From the cell containing the given text, extract its center point as [x, y] coordinate. 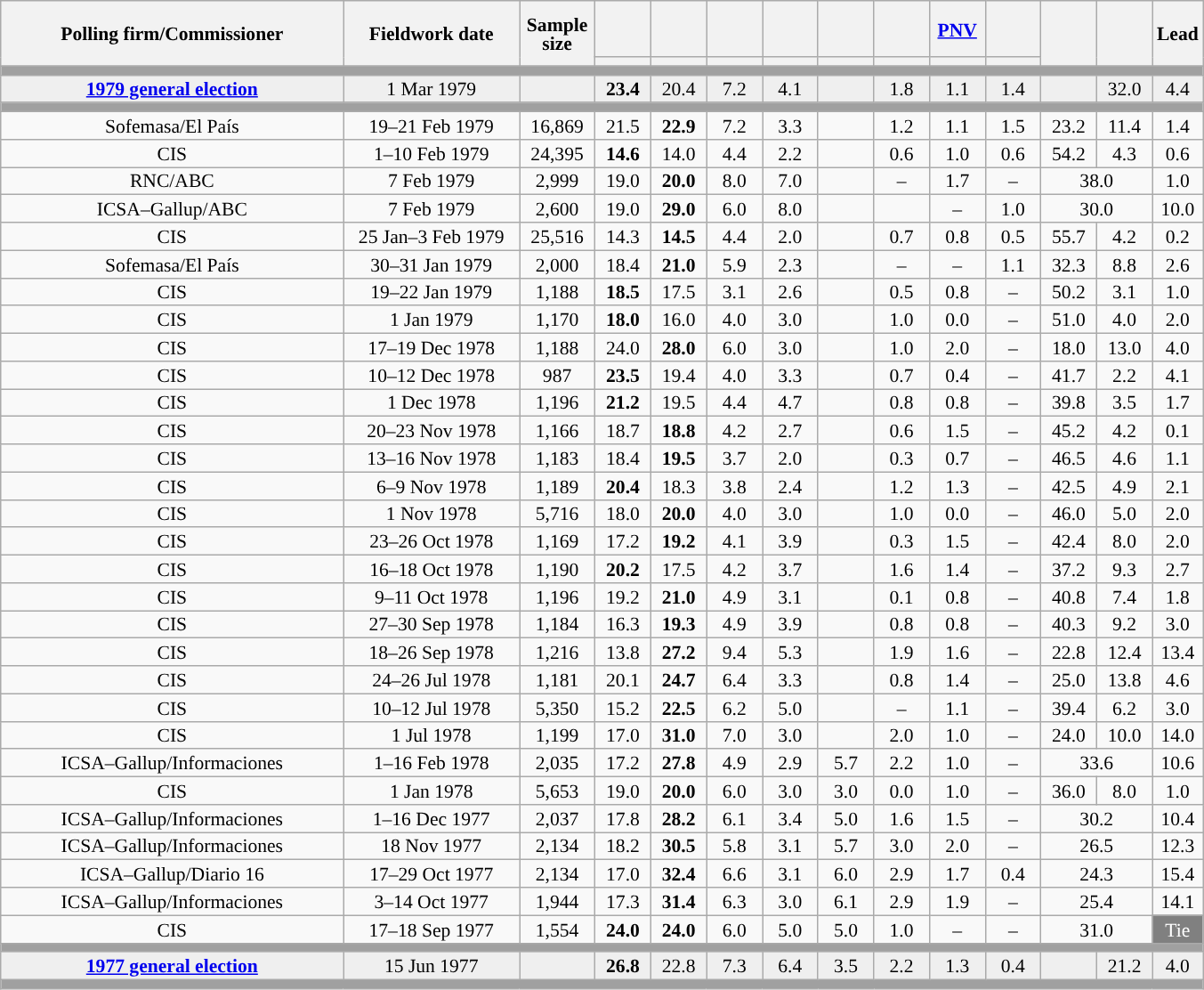
18.7 [623, 431]
13.4 [1178, 652]
Fieldwork date [432, 34]
30–31 Jan 1979 [432, 264]
1,184 [557, 625]
14.1 [1178, 901]
1,183 [557, 458]
Lead [1178, 34]
27–30 Sep 1978 [432, 625]
6.6 [735, 874]
16,869 [557, 126]
2,000 [557, 264]
19–21 Feb 1979 [432, 126]
16.3 [623, 625]
3–14 Oct 1977 [432, 901]
25.0 [1070, 680]
50.2 [1070, 292]
14.5 [678, 237]
45.2 [1070, 431]
24.7 [678, 680]
39.8 [1070, 402]
1,169 [557, 541]
12.3 [1178, 846]
1,170 [557, 321]
1,216 [557, 652]
17.8 [623, 819]
19.3 [678, 625]
31.4 [678, 901]
24.3 [1096, 874]
20.1 [623, 680]
16.0 [678, 321]
2,037 [557, 819]
1979 general election [173, 89]
2.1 [1178, 486]
17.3 [623, 901]
9.3 [1125, 570]
14.6 [623, 153]
5,653 [557, 791]
28.2 [678, 819]
32.4 [678, 874]
28.0 [678, 347]
40.8 [1070, 596]
10.4 [1178, 819]
1 Nov 1978 [432, 513]
1,190 [557, 570]
1–16 Dec 1977 [432, 819]
30.0 [1096, 208]
20–23 Nov 1978 [432, 431]
17–29 Oct 1977 [432, 874]
8.8 [1125, 264]
25,516 [557, 237]
6–9 Nov 1978 [432, 486]
1,554 [557, 929]
3.4 [790, 819]
10–12 Jul 1978 [432, 707]
22.5 [678, 707]
22.9 [678, 126]
PNV [958, 28]
4.3 [1125, 153]
55.7 [1070, 237]
40.3 [1070, 625]
23–26 Oct 1978 [432, 541]
9.2 [1125, 625]
4.7 [790, 402]
0.2 [1178, 237]
7.3 [735, 967]
36.0 [1070, 791]
3.8 [735, 486]
987 [557, 376]
18.3 [678, 486]
RNC/ABC [173, 182]
1 Jul 1978 [432, 735]
18.2 [623, 846]
46.5 [1070, 458]
1977 general election [173, 967]
42.4 [1070, 541]
25.4 [1096, 901]
9.4 [735, 652]
Polling firm/Commissioner [173, 34]
5.9 [735, 264]
1,189 [557, 486]
24,395 [557, 153]
Tie [1178, 929]
17–18 Sep 1977 [432, 929]
17–19 Dec 1978 [432, 347]
39.4 [1070, 707]
18.5 [623, 292]
23.2 [1070, 126]
5.3 [790, 652]
16–18 Oct 1978 [432, 570]
24–26 Jul 1978 [432, 680]
37.2 [1070, 570]
2,035 [557, 764]
2,600 [557, 208]
5,716 [557, 513]
2.4 [790, 486]
10.6 [1178, 764]
9–11 Oct 1978 [432, 596]
29.0 [678, 208]
1 Jan 1978 [432, 791]
46.0 [1070, 513]
15.4 [1178, 874]
18.8 [678, 431]
ICSA–Gallup/Diario 16 [173, 874]
5.8 [735, 846]
15 Jun 1977 [432, 967]
32.3 [1070, 264]
19.4 [678, 376]
33.6 [1096, 764]
19–22 Jan 1979 [432, 292]
1–10 Feb 1979 [432, 153]
1,166 [557, 431]
12.4 [1125, 652]
54.2 [1070, 153]
Sample size [557, 34]
23.5 [623, 376]
1 Dec 1978 [432, 402]
38.0 [1096, 182]
23.4 [623, 89]
2.3 [790, 264]
1,199 [557, 735]
41.7 [1070, 376]
27.2 [678, 652]
14.3 [623, 237]
1,944 [557, 901]
13.0 [1125, 347]
2,999 [557, 182]
11.4 [1125, 126]
27.8 [678, 764]
1,181 [557, 680]
1 Mar 1979 [432, 89]
15.2 [623, 707]
18–26 Sep 1978 [432, 652]
30.2 [1096, 819]
26.5 [1096, 846]
7.4 [1125, 596]
10–12 Dec 1978 [432, 376]
42.5 [1070, 486]
1 Jan 1979 [432, 321]
6.3 [735, 901]
13–16 Nov 1978 [432, 458]
21.5 [623, 126]
26.8 [623, 967]
18 Nov 1977 [432, 846]
20.2 [623, 570]
51.0 [1070, 321]
30.5 [678, 846]
25 Jan–3 Feb 1979 [432, 237]
32.0 [1125, 89]
5,350 [557, 707]
1–16 Feb 1978 [432, 764]
ICSA–Gallup/ABC [173, 208]
